Determine the (x, y) coordinate at the center of the cell enclosing the given text.  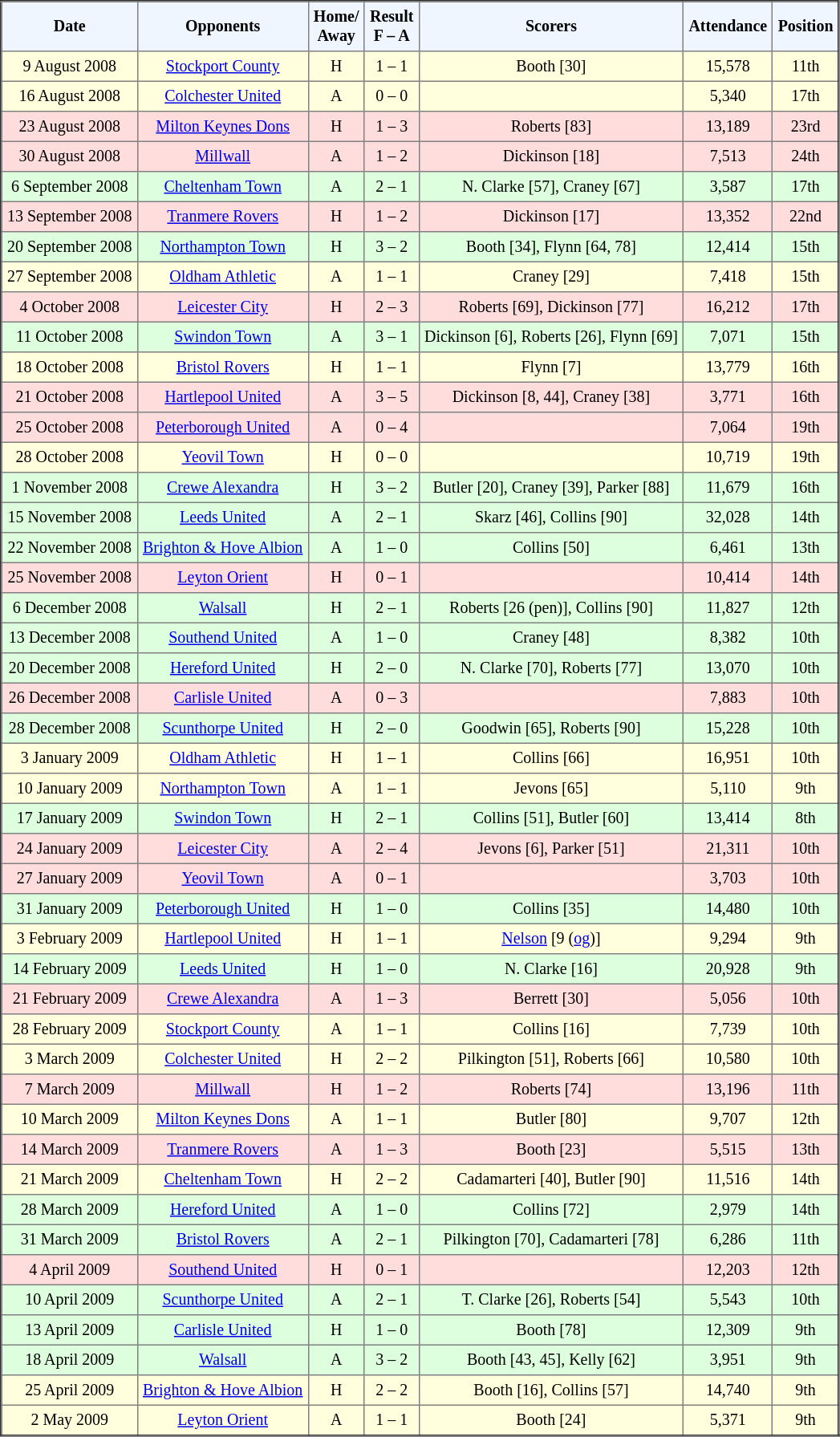
Collins [51], Butler [60] (550, 818)
28 December 2008 (70, 729)
Booth [34], Flynn [64, 78] (550, 247)
5,543 (728, 1300)
26 December 2008 (70, 698)
Roberts [74] (550, 1090)
2 May 2009 (70, 1420)
Home/Away (336, 26)
Dickinson [8, 44], Craney [38] (550, 397)
12,203 (728, 1270)
25 October 2008 (70, 428)
Jevons [65] (550, 789)
Pilkington [70], Cadamarteri [78] (550, 1240)
13,352 (728, 217)
13,414 (728, 818)
Booth [16], Collins [57] (550, 1390)
Booth [43, 45], Kelly [62] (550, 1360)
25 November 2008 (70, 578)
6,461 (728, 548)
2 – 4 (392, 849)
14,740 (728, 1390)
Berrett [30] (550, 999)
Dickinson [6], Roberts [26], Flynn [69] (550, 337)
21 March 2009 (70, 1179)
N. Clarke [57], Craney [67] (550, 187)
3 February 2009 (70, 939)
Collins [35] (550, 909)
2 – 3 (392, 307)
18 April 2009 (70, 1360)
16 August 2008 (70, 96)
3 March 2009 (70, 1059)
Roberts [69], Dickinson [77] (550, 307)
14 February 2009 (70, 969)
10,580 (728, 1059)
7,071 (728, 337)
9,707 (728, 1119)
23 August 2008 (70, 127)
Goodwin [65], Roberts [90] (550, 729)
3,587 (728, 187)
10,414 (728, 578)
11,679 (728, 488)
7,513 (728, 156)
Position (806, 26)
20 September 2008 (70, 247)
8th (806, 818)
18 October 2008 (70, 367)
3 – 1 (392, 337)
10 April 2009 (70, 1300)
12,309 (728, 1330)
21 February 2009 (70, 999)
10,719 (728, 457)
17 January 2009 (70, 818)
8,382 (728, 638)
Booth [30] (550, 67)
14 March 2009 (70, 1150)
3 January 2009 (70, 758)
Flynn [7] (550, 367)
7,064 (728, 428)
Jevons [6], Parker [51] (550, 849)
25 April 2009 (70, 1390)
12,414 (728, 247)
9,294 (728, 939)
13,779 (728, 367)
30 August 2008 (70, 156)
27 January 2009 (70, 879)
Craney [48] (550, 638)
27 September 2008 (70, 277)
Nelson [9 (og)] (550, 939)
Booth [24] (550, 1420)
20,928 (728, 969)
20 December 2008 (70, 668)
21,311 (728, 849)
3,771 (728, 397)
11,516 (728, 1179)
15,228 (728, 729)
0 – 3 (392, 698)
14,480 (728, 909)
7,418 (728, 277)
13,189 (728, 127)
Date (70, 26)
Collins [16] (550, 1029)
5,110 (728, 789)
7,883 (728, 698)
24 January 2009 (70, 849)
13,070 (728, 668)
T. Clarke [26], Roberts [54] (550, 1300)
Skarz [46], Collins [90] (550, 518)
5,056 (728, 999)
Collins [72] (550, 1210)
0 – 4 (392, 428)
31 January 2009 (70, 909)
15 November 2008 (70, 518)
Butler [20], Craney [39], Parker [88] (550, 488)
5,371 (728, 1420)
Cadamarteri [40], Butler [90] (550, 1179)
11 October 2008 (70, 337)
28 October 2008 (70, 457)
Dickinson [17] (550, 217)
Craney [29] (550, 277)
23rd (806, 127)
Collins [66] (550, 758)
4 October 2008 (70, 307)
Attendance (728, 26)
10 January 2009 (70, 789)
2,979 (728, 1210)
28 February 2009 (70, 1029)
28 March 2009 (70, 1210)
N. Clarke [70], Roberts [77] (550, 668)
Roberts [26 (pen)], Collins [90] (550, 608)
3,951 (728, 1360)
3,703 (728, 879)
16,212 (728, 307)
4 April 2009 (70, 1270)
22nd (806, 217)
13 December 2008 (70, 638)
10 March 2009 (70, 1119)
13,196 (728, 1090)
11,827 (728, 608)
13 September 2008 (70, 217)
6 September 2008 (70, 187)
7,739 (728, 1029)
6 December 2008 (70, 608)
N. Clarke [16] (550, 969)
21 October 2008 (70, 397)
15,578 (728, 67)
Collins [50] (550, 548)
Booth [23] (550, 1150)
7 March 2009 (70, 1090)
13 April 2009 (70, 1330)
31 March 2009 (70, 1240)
Butler [80] (550, 1119)
Booth [78] (550, 1330)
Dickinson [18] (550, 156)
1 November 2008 (70, 488)
24th (806, 156)
5,515 (728, 1150)
Roberts [83] (550, 127)
22 November 2008 (70, 548)
16,951 (728, 758)
3 – 5 (392, 397)
ResultF – A (392, 26)
6,286 (728, 1240)
5,340 (728, 96)
Opponents (223, 26)
9 August 2008 (70, 67)
Pilkington [51], Roberts [66] (550, 1059)
Scorers (550, 26)
32,028 (728, 518)
